Find where the given text appears and provide that cell's center as [x, y] coordinate. 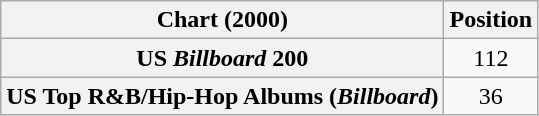
US Top R&B/Hip-Hop Albums (Billboard) [222, 96]
Position [491, 20]
36 [491, 96]
112 [491, 58]
US Billboard 200 [222, 58]
Chart (2000) [222, 20]
